Identify which cell holds the provided text, then report its (x, y) central coordinate. 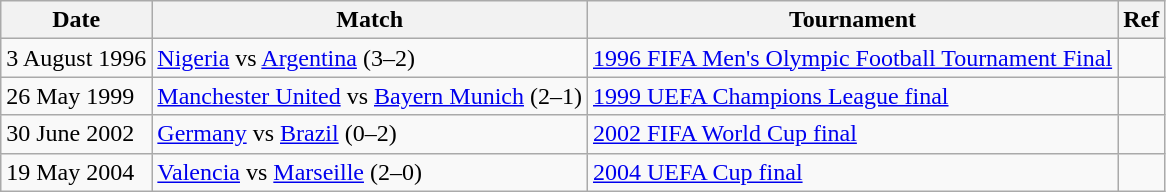
26 May 1999 (76, 96)
Manchester United vs Bayern Munich (2–1) (370, 96)
Ref (1142, 20)
3 August 1996 (76, 58)
Nigeria vs Argentina (3–2) (370, 58)
2002 FIFA World Cup final (852, 134)
19 May 2004 (76, 172)
2004 UEFA Cup final (852, 172)
Valencia vs Marseille (2–0) (370, 172)
1996 FIFA Men's Olympic Football Tournament Final (852, 58)
Match (370, 20)
Tournament (852, 20)
30 June 2002 (76, 134)
1999 UEFA Champions League final (852, 96)
Germany vs Brazil (0–2) (370, 134)
Date (76, 20)
